Capture the cell that displays the provided text and extract its [X, Y] central coordinate. 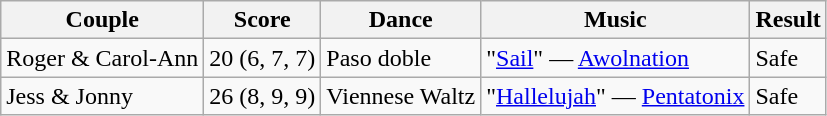
"Sail" — Awolnation [616, 58]
"Hallelujah" — Pentatonix [616, 96]
Jess & Jonny [102, 96]
Roger & Carol-Ann [102, 58]
Couple [102, 20]
Result [788, 20]
26 (8, 9, 9) [262, 96]
Dance [401, 20]
Music [616, 20]
Score [262, 20]
20 (6, 7, 7) [262, 58]
Paso doble [401, 58]
Viennese Waltz [401, 96]
